Return (x, y) of the center of cell containing provided text 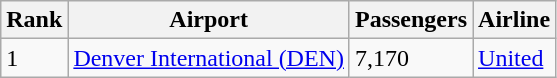
Airline (514, 20)
Airport (209, 20)
7,170 (410, 58)
Rank (34, 20)
United (514, 58)
Passengers (410, 20)
Denver International (DEN) (209, 58)
1 (34, 58)
